Pinpoint the cell where the given text exists, returning its [x, y] midpoint coordinate. 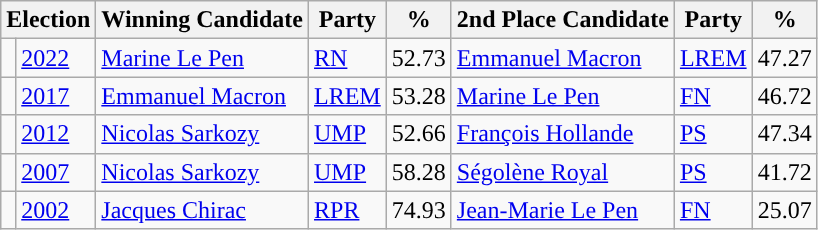
2022 [56, 58]
Winning Candidate [202, 20]
2nd Place Candidate [562, 20]
47.27 [784, 58]
52.66 [418, 134]
2012 [56, 134]
Election [48, 20]
2002 [56, 210]
41.72 [784, 172]
74.93 [418, 210]
25.07 [784, 210]
2007 [56, 172]
RN [348, 58]
47.34 [784, 134]
François Hollande [562, 134]
46.72 [784, 96]
RPR [348, 210]
52.73 [418, 58]
58.28 [418, 172]
Jean-Marie Le Pen [562, 210]
Jacques Chirac [202, 210]
2017 [56, 96]
Ségolène Royal [562, 172]
53.28 [418, 96]
